Determine the (X, Y) coordinate at the center of the cell enclosing the given text.  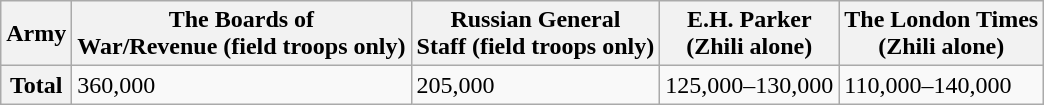
Russian GeneralStaff (field troops only) (536, 34)
The Boards ofWar/Revenue (field troops only) (242, 34)
Army (36, 34)
205,000 (536, 85)
E.H. Parker(Zhili alone) (750, 34)
Total (36, 85)
125,000–130,000 (750, 85)
The London Times(Zhili alone) (942, 34)
110,000–140,000 (942, 85)
360,000 (242, 85)
